Determine the (X, Y) coordinate at the center of the cell enclosing the given text.  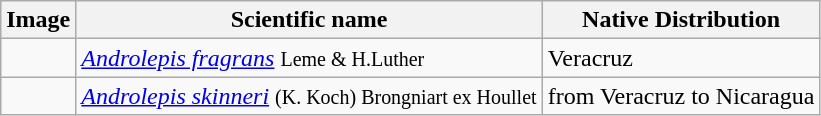
from Veracruz to Nicaragua (681, 96)
Scientific name (309, 20)
Androlepis fragrans Leme & H.Luther (309, 58)
Native Distribution (681, 20)
Androlepis skinneri (K. Koch) Brongniart ex Houllet (309, 96)
Veracruz (681, 58)
Image (38, 20)
